Scan for the cell matching the given text and deliver its (X, Y) coordinate at center. 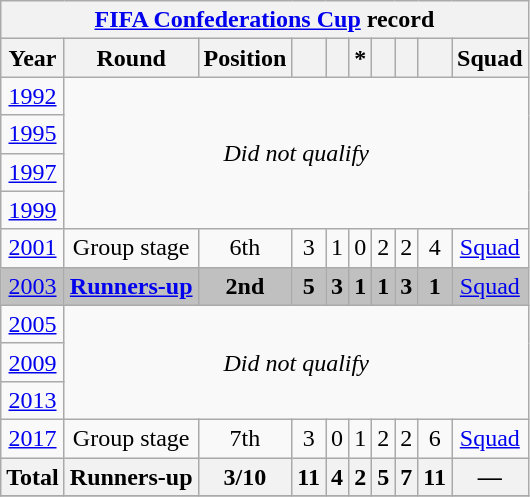
6 (435, 438)
7th (245, 438)
7 (406, 477)
Total (33, 477)
2005 (33, 324)
1992 (33, 96)
1995 (33, 134)
3/10 (245, 477)
2001 (33, 248)
2013 (33, 400)
— (490, 477)
Year (33, 58)
* (360, 58)
Round (131, 58)
1997 (33, 172)
FIFA Confederations Cup record (264, 20)
Position (245, 58)
2017 (33, 438)
2009 (33, 362)
6th (245, 248)
2nd (245, 286)
2003 (33, 286)
1999 (33, 210)
